Output the [x, y] coordinate of the center of the cell containing the given text.  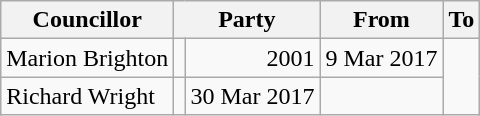
Party [247, 20]
Councillor [88, 20]
9 Mar 2017 [382, 58]
From [382, 20]
To [462, 20]
30 Mar 2017 [252, 96]
Richard Wright [88, 96]
2001 [252, 58]
Marion Brighton [88, 58]
